Search for the cell housing the specified text and yield its [X, Y] center coordinate. 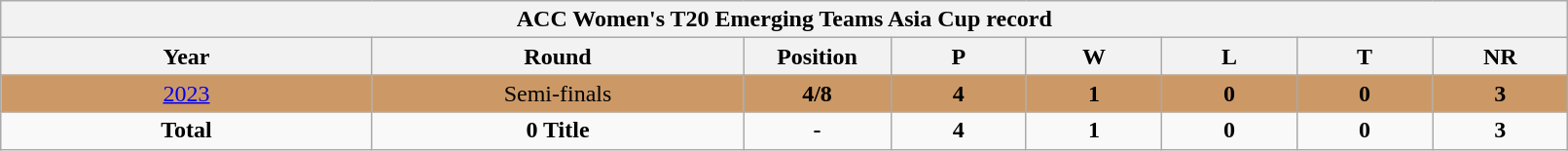
W [1094, 57]
Year [187, 57]
L [1228, 57]
ACC Women's T20 Emerging Teams Asia Cup record [784, 19]
P [958, 57]
0 Title [558, 131]
NR [1501, 57]
Semi-finals [558, 94]
Total [187, 131]
- [818, 131]
Position [818, 57]
T [1365, 57]
2023 [187, 94]
Round [558, 57]
4/8 [818, 94]
